Pinpoint the cell where the given text exists, returning its [X, Y] midpoint coordinate. 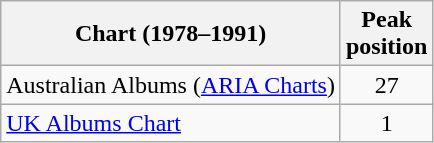
UK Albums Chart [171, 123]
Peakposition [386, 34]
27 [386, 85]
Australian Albums (ARIA Charts) [171, 85]
1 [386, 123]
Chart (1978–1991) [171, 34]
